Output the (X, Y) coordinate of the center of the cell containing the given text.  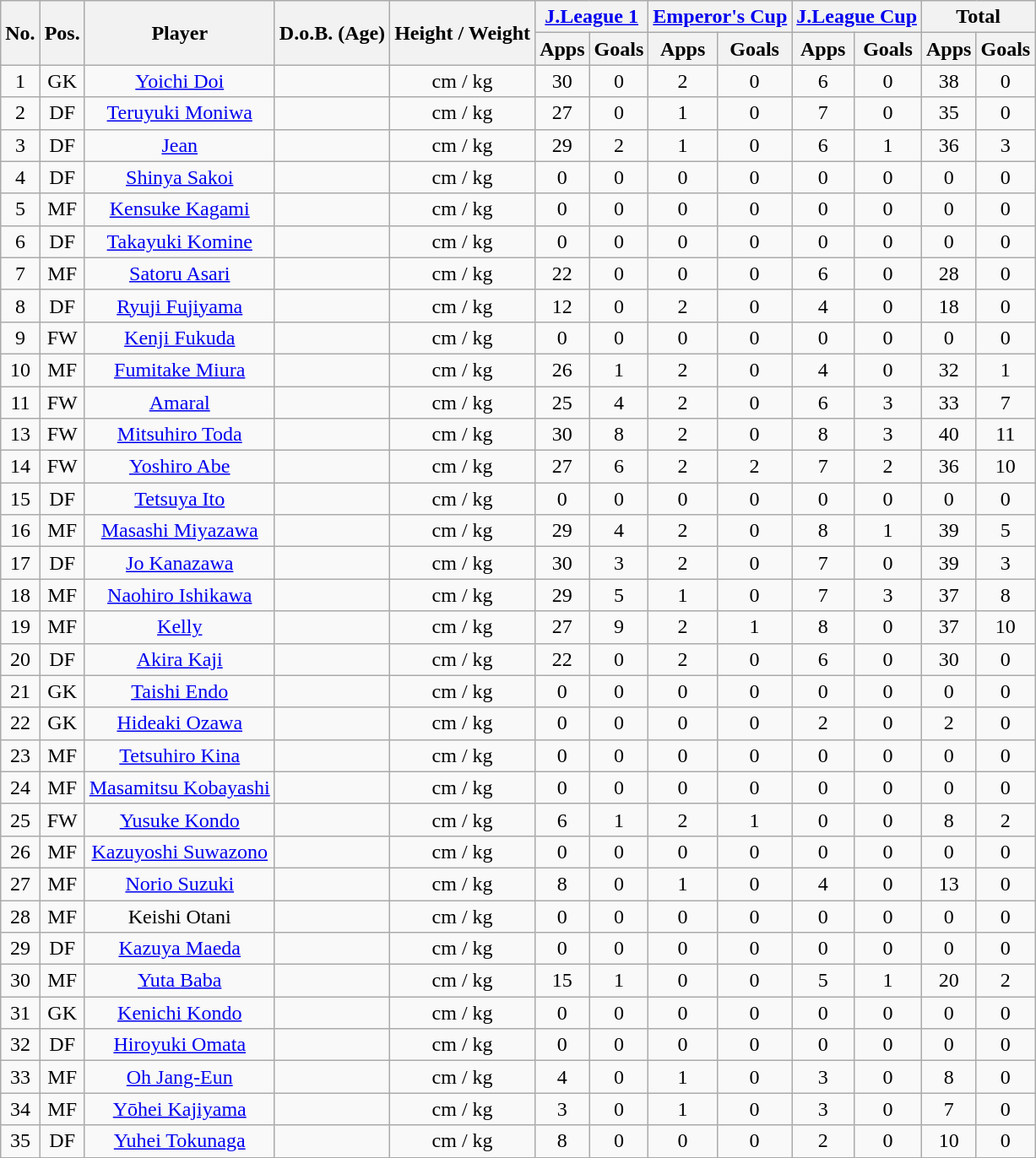
Yoichi Doi (179, 81)
Pos. (62, 33)
Tetsuhiro Kina (179, 755)
D.o.B. (Age) (332, 33)
J.League 1 (592, 17)
Satoru Asari (179, 273)
Taishi Endo (179, 691)
Masashi Miyazawa (179, 531)
16 (20, 531)
Kazuya Maeda (179, 949)
Player (179, 33)
Kenichi Kondo (179, 1013)
21 (20, 691)
Naohiro Ishikawa (179, 595)
Hiroyuki Omata (179, 1045)
Takayuki Komine (179, 241)
Total (979, 17)
12 (562, 306)
Mitsuhiro Toda (179, 435)
Masamitsu Kobayashi (179, 787)
Norio Suzuki (179, 884)
Ryuji Fujiyama (179, 306)
Kenji Fukuda (179, 338)
Teruyuki Moniwa (179, 113)
J.League Cup (857, 17)
Tetsuya Ito (179, 499)
Shinya Sakoi (179, 177)
Kensuke Kagami (179, 209)
Akira Kaji (179, 659)
Emperor's Cup (720, 17)
Height / Weight (463, 33)
Amaral (179, 403)
No. (20, 33)
34 (20, 1109)
14 (20, 467)
17 (20, 563)
19 (20, 627)
38 (949, 81)
Yuhei Tokunaga (179, 1141)
Fumitake Miura (179, 370)
24 (20, 787)
Yuta Baba (179, 981)
Yōhei Kajiyama (179, 1109)
Yusuke Kondo (179, 820)
Jean (179, 145)
Keishi Otani (179, 916)
Yoshiro Abe (179, 467)
Oh Jang-Eun (179, 1077)
Jo Kanazawa (179, 563)
Kazuyoshi Suwazono (179, 852)
31 (20, 1013)
40 (949, 435)
23 (20, 755)
Kelly (179, 627)
Hideaki Ozawa (179, 723)
